Output the [x, y] coordinate of the center of the cell containing the given text.  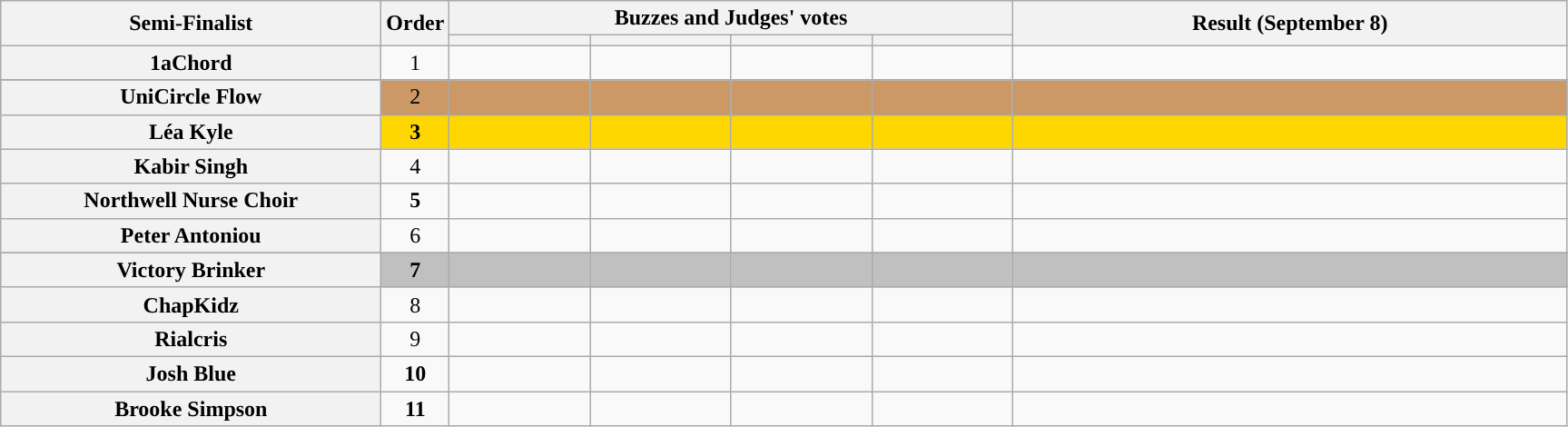
Result (September 8) [1289, 24]
Josh Blue [191, 373]
Léa Kyle [191, 132]
8 [416, 304]
4 [416, 166]
Buzzes and Judges' votes [731, 18]
7 [416, 270]
Rialcris [191, 339]
5 [416, 201]
Kabir Singh [191, 166]
1 [416, 63]
Victory Brinker [191, 270]
2 [416, 97]
10 [416, 373]
1aChord [191, 63]
Peter Antoniou [191, 235]
3 [416, 132]
Order [416, 24]
Brooke Simpson [191, 408]
Semi-Finalist [191, 24]
UniCircle Flow [191, 97]
ChapKidz [191, 304]
Northwell Nurse Choir [191, 201]
9 [416, 339]
6 [416, 235]
11 [416, 408]
